Determine the [x, y] coordinate at the center of the cell enclosing the given text.  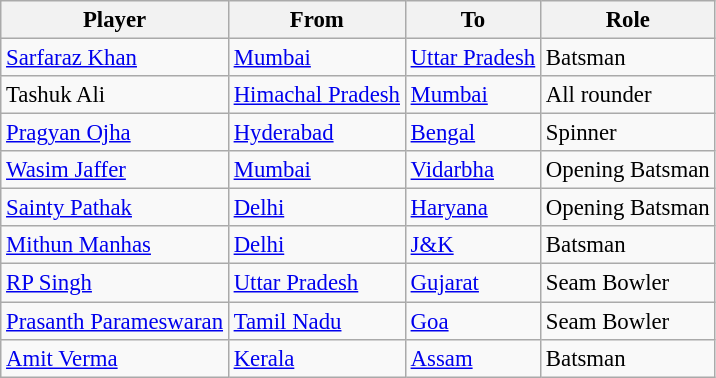
Bengal [472, 133]
Assam [472, 358]
Player [115, 20]
Pragyan Ojha [115, 133]
Gujarat [472, 283]
Sainty Pathak [115, 208]
Sarfaraz Khan [115, 58]
Wasim Jaffer [115, 170]
Spinner [628, 133]
Prasanth Parameswaran [115, 321]
RP Singh [115, 283]
Role [628, 20]
To [472, 20]
Amit Verma [115, 358]
Vidarbha [472, 170]
Haryana [472, 208]
Tashuk Ali [115, 95]
All rounder [628, 95]
Tamil Nadu [316, 321]
Mithun Manhas [115, 245]
Hyderabad [316, 133]
Himachal Pradesh [316, 95]
Goa [472, 321]
From [316, 20]
J&K [472, 245]
Kerala [316, 358]
